Capture the cell that displays the provided text and extract its (x, y) central coordinate. 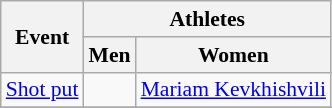
Men (109, 55)
Mariam Kevkhishvili (234, 90)
Shot put (42, 90)
Athletes (207, 19)
Women (234, 55)
Event (42, 36)
